Pinpoint the cell where the given text exists, returning its [x, y] midpoint coordinate. 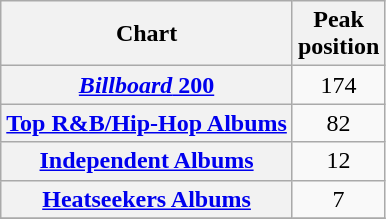
Heatseekers Albums [147, 199]
Billboard 200 [147, 85]
12 [338, 161]
Chart [147, 34]
82 [338, 123]
Top R&B/Hip-Hop Albums [147, 123]
Independent Albums [147, 161]
Peakposition [338, 34]
174 [338, 85]
7 [338, 199]
